From the cell containing the given text, extract its center point as (X, Y) coordinate. 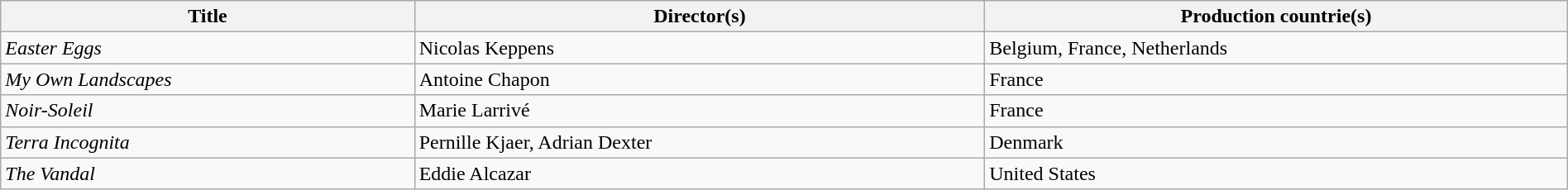
Eddie Alcazar (700, 173)
Denmark (1277, 142)
Pernille Kjaer, Adrian Dexter (700, 142)
United States (1277, 173)
Belgium, France, Netherlands (1277, 48)
Title (208, 17)
Marie Larrivé (700, 111)
Director(s) (700, 17)
My Own Landscapes (208, 79)
The Vandal (208, 173)
Nicolas Keppens (700, 48)
Terra Incognita (208, 142)
Antoine Chapon (700, 79)
Production countrie(s) (1277, 17)
Noir-Soleil (208, 111)
Easter Eggs (208, 48)
